Find where the given text appears and provide that cell's center as (x, y) coordinate. 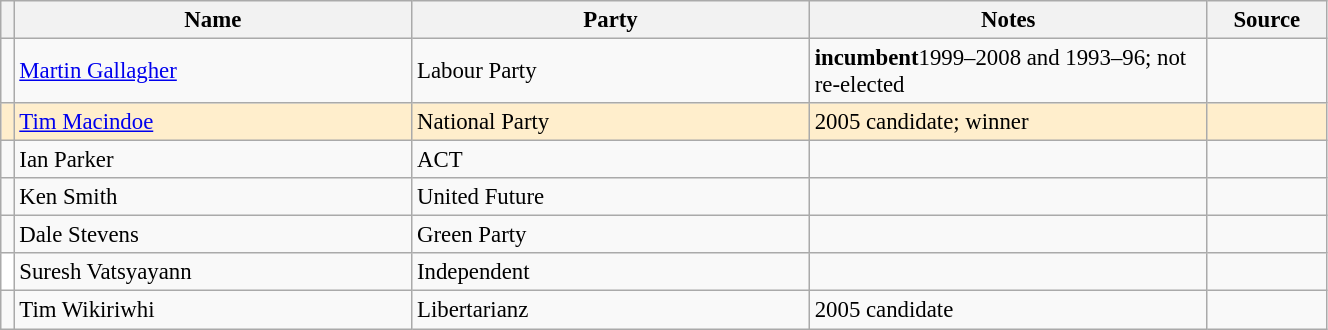
2005 candidate; winner (1008, 122)
Tim Macindoe (213, 122)
Martin Gallagher (213, 72)
Name (213, 20)
Party (611, 20)
Dale Stevens (213, 235)
Independent (611, 273)
National Party (611, 122)
ACT (611, 160)
Ken Smith (213, 197)
incumbent1999–2008 and 1993–96; not re-elected (1008, 72)
Labour Party (611, 72)
Notes (1008, 20)
United Future (611, 197)
Libertarianz (611, 310)
Tim Wikiriwhi (213, 310)
Suresh Vatsyayann (213, 273)
Source (1266, 20)
Ian Parker (213, 160)
2005 candidate (1008, 310)
Green Party (611, 235)
